Capture the cell that displays the provided text and extract its (X, Y) central coordinate. 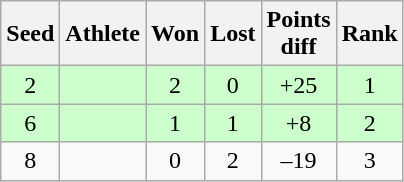
–19 (298, 161)
Lost (233, 34)
6 (30, 123)
Athlete (103, 34)
3 (370, 161)
+8 (298, 123)
+25 (298, 85)
Seed (30, 34)
Pointsdiff (298, 34)
Won (176, 34)
Rank (370, 34)
8 (30, 161)
